Extract the [x, y] coordinate from the center of the cell holding the provided text.  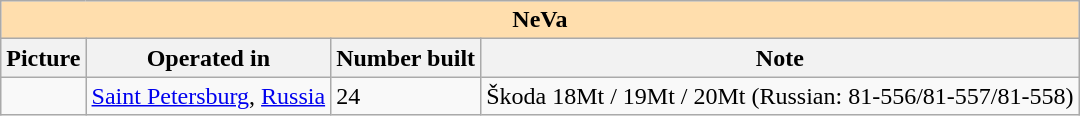
Note [780, 58]
Škoda 18Mt / 19Mt / 20Mt (Russian: 81-556/81-557/81-558) [780, 96]
24 [406, 96]
Number built [406, 58]
Saint Petersburg, Russia [208, 96]
Picture [44, 58]
Operated in [208, 58]
NeVa [540, 20]
